Capture the cell that displays the provided text and extract its (x, y) central coordinate. 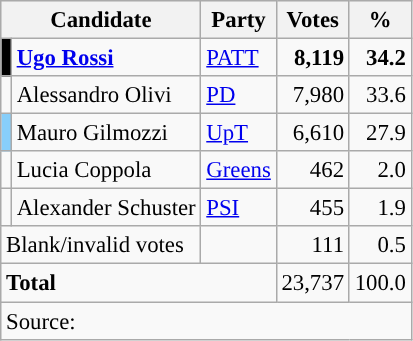
6,610 (312, 133)
Alexander Schuster (106, 208)
Alessandro Olivi (106, 95)
Greens (238, 170)
Source: (206, 321)
Lucia Coppola (106, 170)
PSI (238, 208)
34.2 (380, 58)
2.0 (380, 170)
462 (312, 170)
UpT (238, 133)
Votes (312, 20)
455 (312, 208)
7,980 (312, 95)
Blank/invalid votes (101, 245)
Mauro Gilmozzi (106, 133)
27.9 (380, 133)
Total (138, 283)
% (380, 20)
111 (312, 245)
Ugo Rossi (106, 58)
23,737 (312, 283)
100.0 (380, 283)
0.5 (380, 245)
PATT (238, 58)
Candidate (101, 20)
PD (238, 95)
1.9 (380, 208)
33.6 (380, 95)
8,119 (312, 58)
Party (238, 20)
